Output the (X, Y) coordinate of the center of the cell containing the given text.  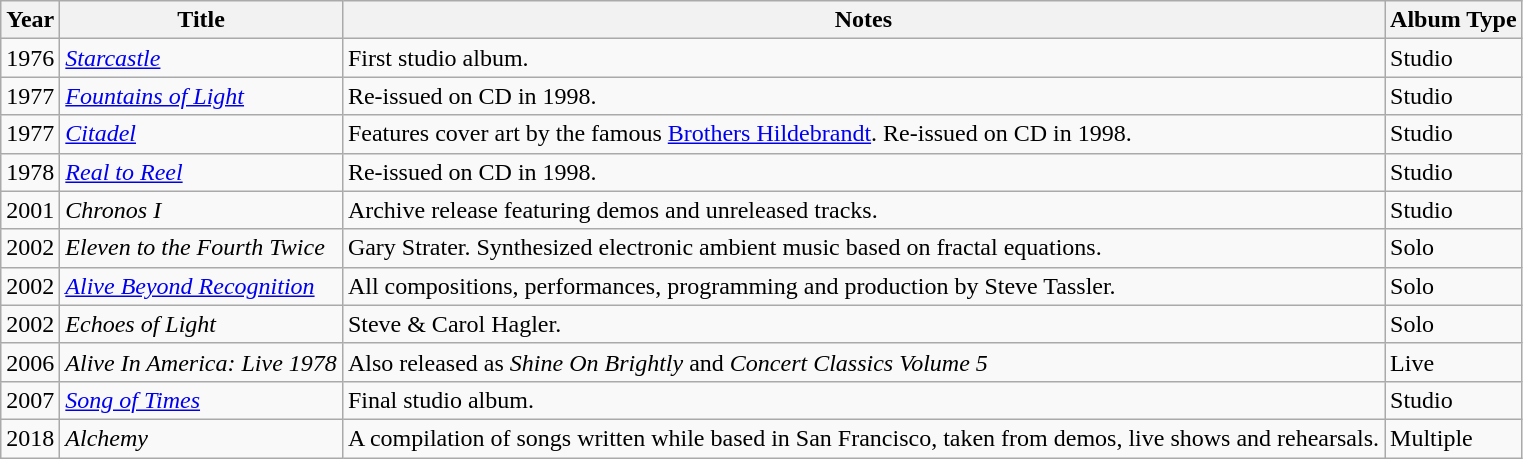
1976 (30, 58)
Real to Reel (202, 172)
Notes (863, 20)
2018 (30, 438)
Citadel (202, 134)
A compilation of songs written while based in San Francisco, taken from demos, live shows and rehearsals. (863, 438)
Song of Times (202, 400)
Year (30, 20)
First studio album. (863, 58)
2006 (30, 362)
Fountains of Light (202, 96)
Chronos I (202, 210)
Title (202, 20)
Alchemy (202, 438)
Features cover art by the famous Brothers Hildebrandt. Re-issued on CD in 1998. (863, 134)
Archive release featuring demos and unreleased tracks. (863, 210)
Also released as Shine On Brightly and Concert Classics Volume 5 (863, 362)
All compositions, performances, programming and production by Steve Tassler. (863, 286)
2007 (30, 400)
Echoes of Light (202, 324)
Starcastle (202, 58)
2001 (30, 210)
Eleven to the Fourth Twice (202, 248)
Steve & Carol Hagler. (863, 324)
1978 (30, 172)
Alive In America: Live 1978 (202, 362)
Album Type (1454, 20)
Gary Strater. Synthesized electronic ambient music based on fractal equations. (863, 248)
Multiple (1454, 438)
Final studio album. (863, 400)
Live (1454, 362)
Alive Beyond Recognition (202, 286)
